Return the (X, Y) coordinate for the center point of the cell that contains the specified text.  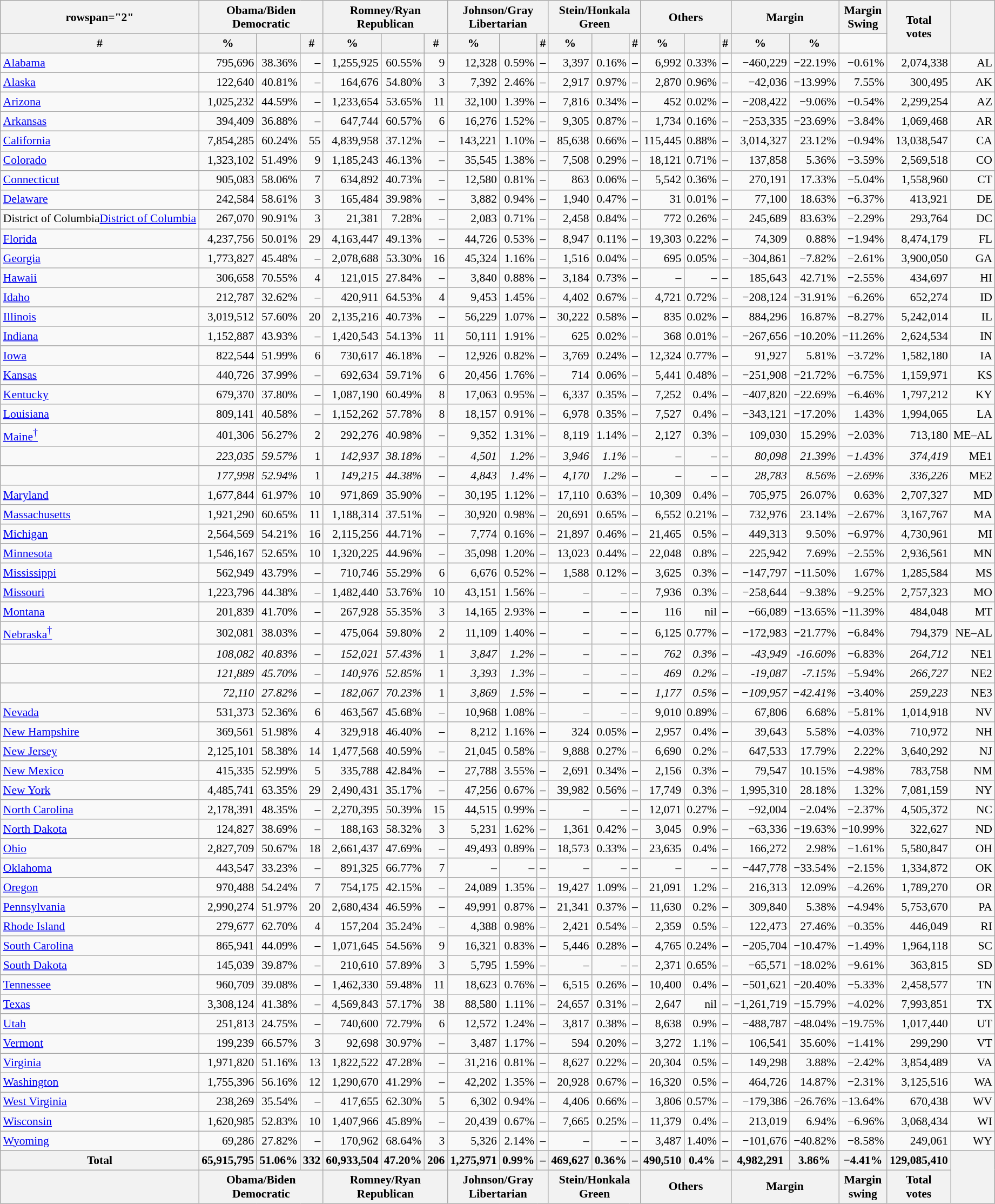
−11.39% (863, 612)
794,379 (919, 633)
7,936 (662, 592)
14,165 (473, 612)
1.09% (610, 888)
−65,571 (761, 966)
1.10% (519, 141)
4,730,961 (919, 534)
Florida (99, 239)
HI (973, 278)
0.28% (610, 946)
3,769 (570, 356)
−5.33% (863, 985)
56.27% (278, 435)
2,827,709 (228, 848)
4,388 (473, 927)
0.8% (702, 553)
679,370 (228, 394)
5.58% (815, 732)
18,121 (662, 160)
42.15% (403, 888)
−22.69% (815, 394)
7,392 (473, 83)
106,541 (761, 1044)
GA (973, 258)
20,691 (570, 514)
24,657 (570, 1005)
44.09% (278, 946)
49,991 (473, 907)
60.24% (278, 141)
59.71% (403, 375)
−253,335 (761, 122)
4,839,958 (352, 141)
11,379 (662, 1121)
0.97% (610, 83)
−208,422 (761, 102)
279,677 (228, 927)
0.46% (610, 534)
VT (973, 1044)
1,188,314 (352, 514)
80,098 (761, 456)
2,990,274 (228, 907)
46.18% (403, 356)
41.29% (403, 1082)
33.23% (278, 868)
3,045 (662, 829)
865,941 (228, 946)
4,501 (473, 456)
7,774 (473, 534)
710,972 (919, 732)
251,813 (228, 1024)
9.50% (815, 534)
2,691 (570, 771)
MI (973, 534)
44,515 (473, 810)
IL (973, 317)
40.98% (403, 435)
9,305 (570, 122)
−2.67% (863, 514)
Washington (99, 1082)
9,888 (570, 751)
6,515 (570, 985)
14 (312, 751)
960,709 (228, 985)
45.70% (278, 673)
1,285,584 (919, 573)
2,115,256 (352, 534)
2,564,569 (228, 534)
863 (570, 180)
−2.03% (863, 435)
6,302 (473, 1102)
23.12% (815, 141)
0.82% (519, 356)
AR (973, 122)
21,091 (662, 888)
Montana (99, 612)
20,928 (570, 1082)
11,109 (473, 633)
35.17% (403, 790)
266,727 (919, 673)
−407,820 (761, 394)
43.79% (278, 573)
137,858 (761, 160)
90.91% (278, 219)
8,474,179 (919, 239)
149,298 (761, 1063)
670,438 (919, 1102)
ID (973, 297)
Marginswing (863, 1187)
Hawaii (99, 278)
−2.31% (863, 1082)
53.76% (403, 592)
23,635 (662, 848)
8,212 (473, 732)
FL (973, 239)
Georgia (99, 258)
9,010 (662, 712)
4,765 (662, 946)
Arizona (99, 102)
13,023 (570, 553)
21,045 (473, 751)
109,030 (761, 435)
300,495 (919, 83)
0.31% (610, 1005)
1.56% (519, 592)
42,202 (473, 1082)
6,125 (662, 633)
−1.94% (863, 239)
19,427 (570, 888)
335,788 (352, 771)
Arkansas (99, 122)
464,726 (761, 1082)
4,569,843 (352, 1005)
9,352 (473, 435)
−8.58% (863, 1141)
165,484 (352, 199)
AL (973, 63)
50.39% (403, 810)
713,180 (919, 435)
2,707,327 (919, 495)
12,328 (473, 63)
1,255,925 (352, 63)
0.48% (702, 375)
−3.72% (863, 356)
20,304 (662, 1063)
12,926 (473, 356)
Virginia (99, 1063)
−33.54% (815, 868)
695 (662, 258)
56.16% (278, 1082)
−17.20% (815, 414)
1.43% (863, 414)
2,135,216 (352, 317)
36.88% (278, 122)
3,397 (570, 63)
−2.37% (863, 810)
−40.82% (815, 1141)
Nebraska† (99, 633)
27.46% (815, 927)
1.07% (519, 317)
SD (973, 966)
−2.69% (863, 476)
7,527 (662, 414)
40.83% (278, 654)
905,083 (228, 180)
884,296 (761, 317)
2,270,395 (352, 810)
−1.49% (863, 946)
2,299,254 (919, 102)
0.44% (610, 553)
-19,087 (761, 673)
18.63% (815, 199)
−0.61% (863, 63)
5,441 (662, 375)
−4.03% (863, 732)
−9.25% (863, 592)
77,100 (761, 199)
0.53% (519, 239)
WA (973, 1082)
74,309 (761, 239)
35.60% (815, 1044)
3,068,434 (919, 1121)
1,940 (570, 199)
Oregon (99, 888)
MN (973, 553)
0.12% (610, 573)
463,567 (352, 712)
32,100 (473, 102)
1.67% (863, 573)
Oklahoma (99, 868)
531,373 (228, 712)
51.97% (278, 907)
143,221 (473, 141)
AK (973, 83)
129,085,410 (919, 1160)
8,947 (570, 239)
45.89% (403, 1121)
37.51% (403, 514)
12 (312, 1082)
1,462,330 (352, 985)
3,014,327 (761, 141)
KY (973, 394)
2,458,577 (919, 985)
1,334,872 (919, 868)
Massachusetts (99, 514)
1,477,568 (352, 751)
−11.26% (863, 336)
−304,861 (761, 258)
−251,908 (761, 375)
66.77% (403, 868)
45.68% (403, 712)
−258,644 (761, 592)
2,127 (662, 435)
Maine† (99, 435)
7,508 (570, 160)
3,125,516 (919, 1082)
5,326 (473, 1141)
−9.38% (815, 592)
Ohio (99, 848)
2.98% (815, 848)
164,676 (352, 83)
710,746 (352, 573)
49,493 (473, 848)
38.03% (278, 633)
3,900,050 (919, 258)
44.96% (403, 553)
42.71% (815, 278)
3,019,512 (228, 317)
67,806 (761, 712)
Total (99, 1160)
1,071,645 (352, 946)
−23.69% (815, 122)
475,064 (352, 633)
−3.84% (863, 122)
52.85% (403, 673)
21,381 (352, 219)
121,015 (352, 278)
−13.64% (863, 1102)
WI (973, 1121)
35,545 (473, 160)
51.99% (278, 356)
52.36% (278, 712)
35,098 (473, 553)
705,975 (761, 495)
VA (973, 1063)
4,406 (570, 1102)
7.28% (403, 219)
West Virginia (99, 1102)
634,892 (352, 180)
0.21% (702, 514)
−147,797 (761, 573)
38.18% (403, 456)
1,025,232 (228, 102)
1,320,225 (352, 553)
−6.37% (863, 199)
1,275,971 (473, 1160)
Louisiana (99, 414)
−208,124 (761, 297)
46.13% (403, 160)
−42,036 (761, 83)
−4.94% (863, 907)
4,505,372 (919, 810)
142,937 (352, 456)
322,627 (919, 829)
8,119 (570, 435)
3,393 (473, 673)
21,341 (570, 907)
292,276 (352, 435)
ME2 (973, 476)
40.58% (278, 414)
145,039 (228, 966)
−2.04% (815, 810)
0.20% (610, 1044)
0.29% (610, 160)
57.60% (278, 317)
652,274 (919, 297)
188,163 (352, 829)
7,816 (570, 102)
Minnesota (99, 553)
−21.72% (815, 375)
754,175 (352, 888)
−501,621 (761, 985)
50.01% (278, 239)
401,306 (228, 435)
2,624,534 (919, 336)
0.25% (610, 1121)
39,643 (761, 732)
NY (973, 790)
52.65% (278, 553)
3,817 (570, 1024)
−6.83% (863, 654)
69,286 (228, 1141)
30,195 (473, 495)
12,580 (473, 180)
1.38% (519, 160)
27.84% (403, 278)
17,749 (662, 790)
1.08% (519, 712)
415,335 (228, 771)
NC (973, 810)
1,323,102 (228, 160)
Utah (99, 1024)
182,067 (352, 693)
Idaho (99, 297)
1,087,190 (352, 394)
−5.04% (863, 180)
New Jersey (99, 751)
New Mexico (99, 771)
2,078,688 (352, 258)
1,223,796 (228, 592)
−26.76% (815, 1102)
692,634 (352, 375)
116 (662, 612)
21,465 (662, 534)
1,361 (570, 829)
469 (662, 673)
2,125,101 (228, 751)
MS (973, 573)
1.4% (519, 476)
1,546,167 (228, 553)
1,152,262 (352, 414)
2,421 (570, 927)
Missouri (99, 592)
47,256 (473, 790)
1.3% (519, 673)
−15.79% (815, 1005)
Iowa (99, 356)
329,918 (352, 732)
1,233,654 (352, 102)
17,110 (570, 495)
−4.26% (863, 888)
1.52% (519, 122)
1,734 (662, 122)
57.78% (403, 414)
38.69% (278, 829)
−48.04% (815, 1024)
245,689 (761, 219)
1,558,960 (919, 180)
1,159,971 (919, 375)
1,773,827 (228, 258)
1.39% (519, 102)
30,920 (473, 514)
16.87% (815, 317)
46.59% (403, 907)
CT (973, 180)
5,446 (570, 946)
51.16% (278, 1063)
88,580 (473, 1005)
31,216 (473, 1063)
MA (973, 514)
17.79% (815, 751)
Colorado (99, 160)
8.56% (815, 476)
225,942 (761, 553)
62.70% (278, 927)
259,223 (919, 693)
59.80% (403, 633)
California (99, 141)
South Carolina (99, 946)
South Dakota (99, 966)
3,847 (473, 654)
58.38% (278, 751)
971,869 (352, 495)
1,152,887 (228, 336)
2.93% (519, 612)
6,676 (473, 573)
−4.02% (863, 1005)
24.75% (278, 1024)
3.88% (815, 1063)
1,482,440 (352, 592)
5,542 (662, 180)
4,485,741 (228, 790)
1,014,918 (919, 712)
3.55% (519, 771)
157,204 (352, 927)
51.06% (278, 1160)
91,927 (761, 356)
46.40% (403, 732)
1,420,543 (352, 336)
MT (973, 612)
Rhode Island (99, 927)
0.96% (702, 83)
2,490,431 (352, 790)
1.5% (519, 693)
54.13% (403, 336)
970,488 (228, 888)
324 (570, 732)
264,712 (919, 654)
53.30% (403, 258)
185,643 (761, 278)
62.30% (403, 1102)
170,962 (352, 1141)
DC (973, 219)
336,226 (919, 476)
15 (436, 810)
730,617 (352, 356)
0.42% (610, 829)
3,946 (570, 456)
57.43% (403, 654)
647,744 (352, 122)
−13.99% (815, 83)
6,337 (570, 394)
56,229 (473, 317)
3,854,489 (919, 1063)
1,620,985 (228, 1121)
16,320 (662, 1082)
North Carolina (99, 810)
−2.29% (863, 219)
−1,261,719 (761, 1005)
47.20% (403, 1160)
54.56% (403, 946)
WV (973, 1102)
39.08% (278, 985)
−92,004 (761, 810)
206 (436, 1160)
47.28% (403, 1063)
3,840 (473, 278)
1.59% (519, 966)
−6.26% (863, 297)
NJ (973, 751)
417,655 (352, 1102)
72,110 (228, 693)
452 (662, 102)
2,661,437 (352, 848)
District of ColumbiaDistrict of Columbia (99, 219)
7,993,851 (919, 1005)
-43,949 (761, 654)
28,783 (761, 476)
−179,386 (761, 1102)
NH (973, 732)
1,797,212 (919, 394)
ME–AL (973, 435)
124,827 (228, 829)
−1.43% (863, 456)
−3.40% (863, 693)
43,151 (473, 592)
299,290 (919, 1044)
−22.19% (815, 63)
IN (973, 336)
4,843 (473, 476)
−488,787 (761, 1024)
−10.99% (863, 829)
92,698 (352, 1044)
0.57% (702, 1102)
5.81% (815, 356)
AZ (973, 102)
13 (312, 1063)
1,964,118 (919, 946)
64.53% (403, 297)
−10.47% (815, 946)
0.76% (519, 985)
New Hampshire (99, 732)
10,309 (662, 495)
57.89% (403, 966)
38 (436, 1005)
44,726 (473, 239)
1.11% (519, 1005)
−13.65% (815, 612)
2,458 (570, 219)
3,869 (473, 693)
NM (973, 771)
58.61% (278, 199)
1.17% (519, 1044)
3,184 (570, 278)
6,978 (570, 414)
70.23% (403, 693)
−447,778 (761, 868)
443,547 (228, 868)
60.55% (403, 63)
39,982 (570, 790)
1,185,243 (352, 160)
4,982,291 (761, 1160)
35.24% (403, 927)
60.57% (403, 122)
31 (662, 199)
332 (312, 1160)
177,998 (228, 476)
152,021 (352, 654)
−10.20% (815, 336)
15.29% (815, 435)
0.52% (519, 573)
0.11% (610, 239)
413,921 (919, 199)
3,308,124 (228, 1005)
CO (973, 160)
2,178,391 (228, 810)
63.35% (278, 790)
3,882 (473, 199)
122,640 (228, 83)
822,544 (228, 356)
0.56% (610, 790)
3,625 (662, 573)
41.38% (278, 1005)
449,313 (761, 534)
0.72% (702, 297)
7.69% (815, 553)
−63,336 (761, 829)
28.18% (815, 790)
22,048 (662, 553)
18,157 (473, 414)
37.99% (278, 375)
Pennsylvania (99, 907)
11,630 (662, 907)
−6.96% (863, 1121)
−101,676 (761, 1141)
5,231 (473, 829)
1,582,180 (919, 356)
Vermont (99, 1044)
732,976 (761, 514)
835 (662, 317)
16,321 (473, 946)
1.76% (519, 375)
−7.82% (815, 258)
85,638 (570, 141)
16,276 (473, 122)
2,359 (662, 927)
238,269 (228, 1102)
10.15% (815, 771)
−109,957 (761, 693)
440,726 (228, 375)
−267,656 (761, 336)
4,402 (570, 297)
1,971,820 (228, 1063)
57.17% (403, 1005)
DE (973, 199)
Wyoming (99, 1141)
−4.98% (863, 771)
3.86% (815, 1160)
IA (973, 356)
38.36% (278, 63)
−0.94% (863, 141)
CA (973, 141)
1.31% (519, 435)
−8.27% (863, 317)
NE–AL (973, 633)
1,994,065 (919, 414)
891,325 (352, 868)
53.65% (403, 102)
PA (973, 907)
267,070 (228, 219)
32.62% (278, 297)
Nevada (99, 712)
12,572 (473, 1024)
48.35% (278, 810)
66.57% (278, 1044)
ME1 (973, 456)
1.12% (519, 495)
−0.54% (863, 102)
−6.46% (863, 394)
293,764 (919, 219)
54.21% (278, 534)
NE3 (973, 693)
213,019 (761, 1121)
0.73% (610, 278)
7,081,159 (919, 790)
OH (973, 848)
0.54% (610, 927)
61.97% (278, 495)
MarginSwing (863, 17)
17,063 (473, 394)
42.84% (403, 771)
Alabama (99, 63)
8,638 (662, 1024)
7,665 (570, 1121)
13,038,547 (919, 141)
1.62% (519, 829)
41.70% (278, 612)
-7.15% (815, 673)
267,928 (352, 612)
3,640,292 (919, 751)
1,921,290 (228, 514)
1,588 (570, 573)
1,407,966 (352, 1121)
6.94% (815, 1121)
0.59% (519, 63)
4,721 (662, 297)
24,089 (473, 888)
−66,089 (761, 612)
2,569,518 (919, 160)
44.71% (403, 534)
795,696 (228, 63)
10,968 (473, 712)
5,580,847 (919, 848)
35.90% (403, 495)
ND (973, 829)
45.48% (278, 258)
0.95% (519, 394)
54.24% (278, 888)
55 (312, 141)
23.14% (815, 514)
52.83% (278, 1121)
−5.94% (863, 673)
72.79% (403, 1024)
20,439 (473, 1121)
−205,704 (761, 946)
2.22% (863, 751)
4,237,756 (228, 239)
79,547 (761, 771)
270,191 (761, 180)
369,561 (228, 732)
17.33% (815, 180)
−3.59% (863, 160)
6,690 (662, 751)
−4.41% (863, 1160)
19,303 (662, 239)
199,239 (228, 1044)
10,400 (662, 985)
50,111 (473, 336)
0.04% (610, 258)
RI (973, 927)
-16.60% (815, 654)
54.80% (403, 83)
1,822,522 (352, 1063)
3,806 (662, 1102)
5.38% (815, 907)
60.49% (403, 394)
3,272 (662, 1044)
2,083 (473, 219)
2,156 (662, 771)
5,242,014 (919, 317)
−9.61% (863, 966)
LA (973, 414)
0.91% (519, 414)
5,753,670 (919, 907)
2,957 (662, 732)
Illinois (99, 317)
MD (973, 495)
6.68% (815, 712)
1,069,468 (919, 122)
58.32% (403, 829)
20,456 (473, 375)
309,840 (761, 907)
115,445 (662, 141)
Alaska (99, 83)
59.48% (403, 985)
TX (973, 1005)
2,917 (570, 83)
223,035 (228, 456)
1,995,310 (761, 790)
55.35% (403, 612)
37.12% (403, 141)
26.07% (815, 495)
35.54% (278, 1102)
30,222 (570, 317)
2,371 (662, 966)
Kentucky (99, 394)
−11.50% (815, 573)
47.69% (403, 848)
166,272 (761, 848)
5,795 (473, 966)
7,252 (662, 394)
−9.06% (815, 102)
OK (973, 868)
21.39% (815, 456)
1,789,270 (919, 888)
−6.97% (863, 534)
30.97% (403, 1044)
121,889 (228, 673)
783,758 (919, 771)
714 (570, 375)
0.37% (610, 907)
306,658 (228, 278)
420,911 (352, 297)
−18.02% (815, 966)
12.09% (815, 888)
2.46% (519, 83)
Wisconsin (99, 1121)
249,061 (919, 1141)
Tennessee (99, 985)
−19.75% (863, 1024)
3,167,767 (919, 514)
58.06% (278, 180)
2.14% (519, 1141)
216,313 (761, 888)
4,170 (570, 476)
NE1 (973, 654)
52.94% (278, 476)
368 (662, 336)
2,074,338 (919, 63)
Michigan (99, 534)
14.87% (815, 1082)
1,755,396 (228, 1082)
0.84% (610, 219)
60.65% (278, 514)
−5.81% (863, 712)
KS (973, 375)
1.20% (519, 553)
−2.15% (863, 868)
40.81% (278, 83)
68.64% (403, 1141)
4,163,447 (352, 239)
43.93% (278, 336)
446,049 (919, 927)
490,510 (662, 1160)
18,623 (473, 985)
Kansas (99, 375)
70.55% (278, 278)
52.99% (278, 771)
562,949 (228, 573)
2,757,323 (919, 592)
6,992 (662, 63)
−0.35% (863, 927)
Texas (99, 1005)
434,697 (919, 278)
OR (973, 888)
NV (973, 712)
−1.41% (863, 1044)
60,933,504 (352, 1160)
39.87% (278, 966)
2,870 (662, 83)
Indiana (99, 336)
9,453 (473, 297)
1,677,844 (228, 495)
2,680,434 (352, 907)
0.47% (610, 199)
55.29% (403, 573)
MO (973, 592)
0.38% (610, 1024)
394,409 (228, 122)
−31.91% (815, 297)
201,839 (228, 612)
50.67% (278, 848)
NE2 (973, 673)
302,081 (228, 633)
37.80% (278, 394)
New York (99, 790)
594 (570, 1044)
−6.75% (863, 375)
149,215 (352, 476)
−6.84% (863, 633)
1.32% (863, 790)
8,627 (570, 1063)
7.55% (863, 83)
363,815 (919, 966)
−20.40% (815, 985)
59.57% (278, 456)
39.98% (403, 199)
18,573 (570, 848)
6,552 (662, 514)
140,976 (352, 673)
−19.63% (815, 829)
210,610 (352, 966)
Maryland (99, 495)
5.36% (815, 160)
1.91% (519, 336)
−2.42% (863, 1063)
1,290,670 (352, 1082)
2,936,561 (919, 553)
242,584 (228, 199)
740,600 (352, 1024)
UT (973, 1024)
TN (973, 985)
51.98% (278, 732)
WY (973, 1141)
North Dakota (99, 829)
809,141 (228, 414)
12,071 (662, 810)
SC (973, 946)
0.83% (519, 946)
27,788 (473, 771)
44.59% (278, 102)
83.63% (815, 219)
21,897 (570, 534)
51.49% (278, 160)
−460,229 (761, 63)
Mississippi (99, 573)
−172,983 (761, 633)
Connecticut (99, 180)
1,516 (570, 258)
469,627 (570, 1160)
108,082 (228, 654)
12,324 (662, 356)
65,915,795 (228, 1160)
625 (570, 336)
−343,121 (761, 414)
−2.61% (863, 258)
1,017,440 (919, 1024)
1.24% (519, 1024)
Delaware (99, 199)
1,177 (662, 693)
772 (662, 219)
484,048 (919, 612)
374,419 (919, 456)
45,324 (473, 258)
−1.61% (863, 848)
1.14% (610, 435)
−21.77% (815, 633)
2,647 (662, 1005)
18 (312, 848)
647,533 (761, 751)
1.45% (519, 297)
rowspan="2" (99, 17)
762 (662, 654)
40.59% (403, 751)
7,854,285 (228, 141)
122,473 (761, 927)
−42.41% (815, 693)
49.13% (403, 239)
212,787 (228, 297)
